From the cell containing the given text, extract its center point as (X, Y) coordinate. 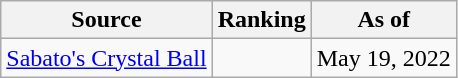
Ranking (262, 20)
Source (106, 20)
As of (384, 20)
Sabato's Crystal Ball (106, 58)
May 19, 2022 (384, 58)
